From the cell containing the given text, extract its center point as (X, Y) coordinate. 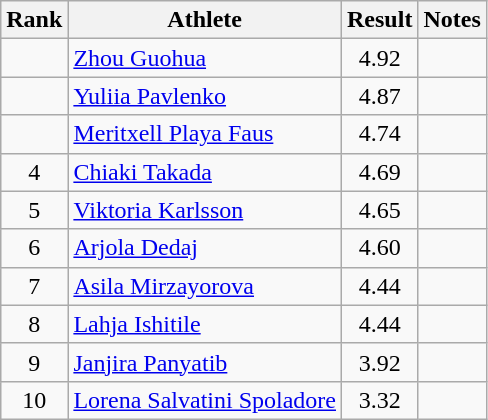
Yuliia Pavlenko (205, 96)
Zhou Guohua (205, 58)
4.69 (380, 172)
3.92 (380, 362)
Notes (452, 20)
Result (380, 20)
9 (34, 362)
Arjola Dedaj (205, 248)
4.92 (380, 58)
Janjira Panyatib (205, 362)
7 (34, 286)
Asila Mirzayorova (205, 286)
5 (34, 210)
Rank (34, 20)
Athlete (205, 20)
Meritxell Playa Faus (205, 134)
3.32 (380, 400)
4.65 (380, 210)
Viktoria Karlsson (205, 210)
4.60 (380, 248)
4.74 (380, 134)
Chiaki Takada (205, 172)
Lorena Salvatini Spoladore (205, 400)
Lahja Ishitile (205, 324)
6 (34, 248)
4 (34, 172)
4.87 (380, 96)
8 (34, 324)
10 (34, 400)
